Detect which cell encompasses the target text, then output its [X, Y] center coordinate. 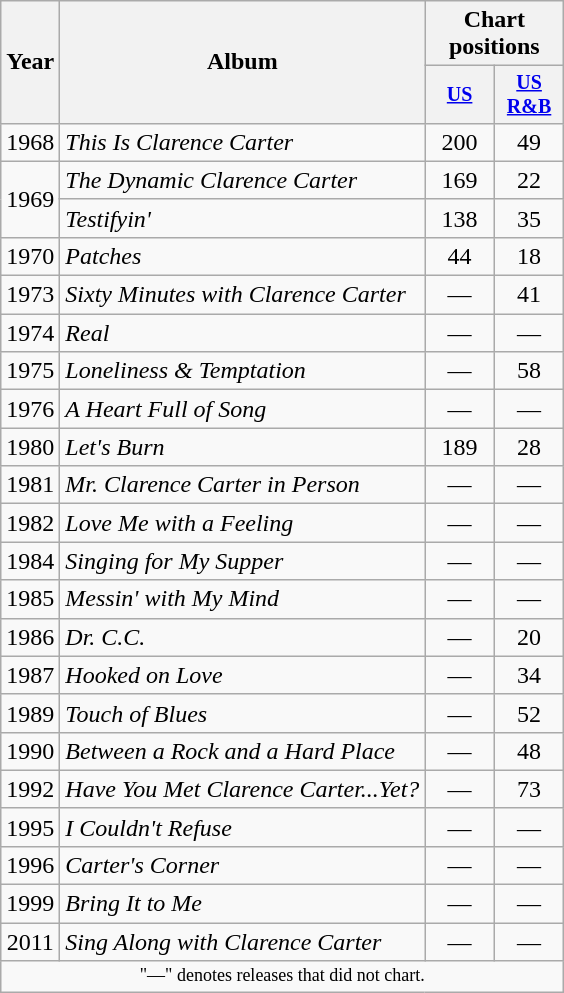
138 [460, 218]
Album [242, 62]
58 [528, 371]
The Dynamic Clarence Carter [242, 180]
35 [528, 218]
1982 [30, 523]
1968 [30, 142]
Carter's Corner [242, 865]
Touch of Blues [242, 713]
Hooked on Love [242, 675]
Messin' with My Mind [242, 599]
1995 [30, 827]
1973 [30, 295]
1989 [30, 713]
73 [528, 789]
US [460, 94]
Loneliness & Temptation [242, 371]
1990 [30, 751]
Chart positions [494, 34]
1986 [30, 637]
48 [528, 751]
1976 [30, 409]
Mr. Clarence Carter in Person [242, 485]
I Couldn't Refuse [242, 827]
Dr. C.C. [242, 637]
Love Me with a Feeling [242, 523]
Between a Rock and a Hard Place [242, 751]
52 [528, 713]
1975 [30, 371]
1987 [30, 675]
Real [242, 333]
1999 [30, 904]
This Is Clarence Carter [242, 142]
22 [528, 180]
41 [528, 295]
Bring It to Me [242, 904]
1985 [30, 599]
Singing for My Supper [242, 561]
1970 [30, 256]
44 [460, 256]
1981 [30, 485]
200 [460, 142]
1992 [30, 789]
Patches [242, 256]
1974 [30, 333]
1984 [30, 561]
20 [528, 637]
189 [460, 447]
28 [528, 447]
18 [528, 256]
"—" denotes releases that did not chart. [282, 976]
Year [30, 62]
1996 [30, 865]
Let's Burn [242, 447]
169 [460, 180]
Sixty Minutes with Clarence Carter [242, 295]
2011 [30, 942]
49 [528, 142]
1969 [30, 199]
A Heart Full of Song [242, 409]
Have You Met Clarence Carter...Yet? [242, 789]
34 [528, 675]
Testifyin' [242, 218]
Sing Along with Clarence Carter [242, 942]
1980 [30, 447]
US R&B [528, 94]
